Extract the (x, y) coordinate from the center of the cell holding the provided text.  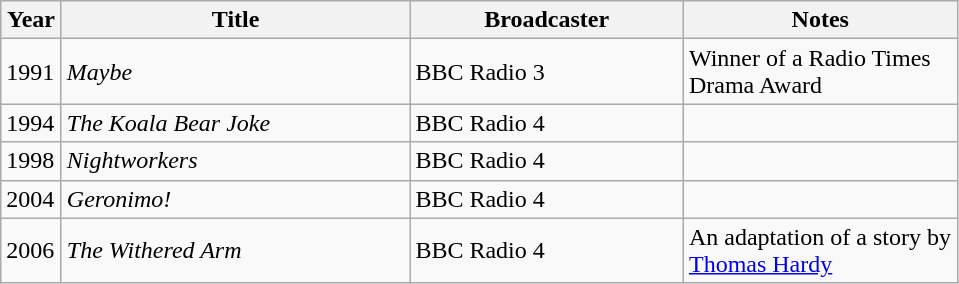
Broadcaster (547, 20)
Title (236, 20)
Nightworkers (236, 161)
Winner of a Radio Times Drama Award (820, 72)
The Withered Arm (236, 250)
An adaptation of a story by Thomas Hardy (820, 250)
The Koala Bear Joke (236, 123)
BBC Radio 3 (547, 72)
Notes (820, 20)
Geronimo! (236, 199)
2006 (32, 250)
1994 (32, 123)
1998 (32, 161)
Maybe (236, 72)
Year (32, 20)
1991 (32, 72)
2004 (32, 199)
